Provide the [x, y] coordinate of the cell's center where the given text is located.  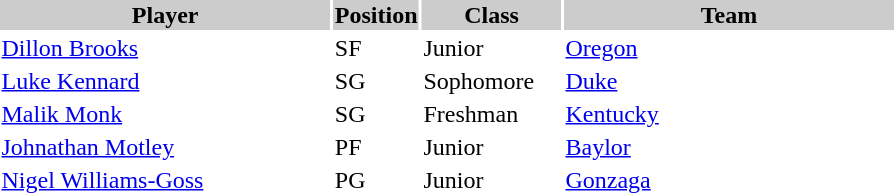
Oregon [729, 48]
Sophomore [492, 81]
Luke Kennard [165, 81]
Player [165, 15]
Position [376, 15]
Johnathan Motley [165, 147]
Class [492, 15]
Kentucky [729, 114]
SF [376, 48]
Team [729, 15]
Dillon Brooks [165, 48]
Baylor [729, 147]
Duke [729, 81]
PF [376, 147]
Freshman [492, 114]
Malik Monk [165, 114]
